Detect which cell encompasses the target text, then output its [X, Y] center coordinate. 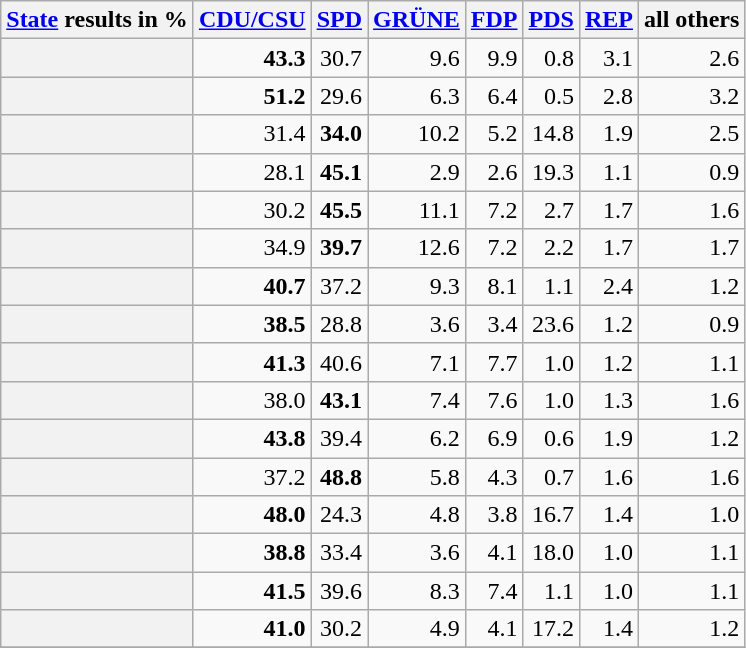
17.2 [551, 629]
41.0 [252, 629]
7.6 [494, 400]
31.4 [252, 134]
8.1 [494, 286]
45.5 [339, 210]
4.3 [494, 477]
PDS [551, 20]
30.7 [339, 58]
2.9 [417, 172]
0.7 [551, 477]
34.9 [252, 248]
6.2 [417, 438]
2.2 [551, 248]
State results in % [98, 20]
39.7 [339, 248]
4.8 [417, 515]
1.3 [608, 400]
28.8 [339, 324]
5.2 [494, 134]
19.3 [551, 172]
GRÜNE [417, 20]
6.9 [494, 438]
29.6 [339, 96]
2.5 [691, 134]
REP [608, 20]
41.5 [252, 591]
40.6 [339, 362]
6.3 [417, 96]
38.8 [252, 553]
3.8 [494, 515]
9.6 [417, 58]
12.6 [417, 248]
45.1 [339, 172]
6.4 [494, 96]
33.4 [339, 553]
34.0 [339, 134]
5.8 [417, 477]
24.3 [339, 515]
43.3 [252, 58]
3.2 [691, 96]
FDP [494, 20]
10.2 [417, 134]
38.0 [252, 400]
3.1 [608, 58]
2.4 [608, 286]
8.3 [417, 591]
48.0 [252, 515]
43.1 [339, 400]
7.7 [494, 362]
14.8 [551, 134]
0.6 [551, 438]
9.9 [494, 58]
0.8 [551, 58]
2.8 [608, 96]
43.8 [252, 438]
48.8 [339, 477]
CDU/CSU [252, 20]
39.4 [339, 438]
0.5 [551, 96]
SPD [339, 20]
7.1 [417, 362]
51.2 [252, 96]
all others [691, 20]
41.3 [252, 362]
39.6 [339, 591]
38.5 [252, 324]
2.7 [551, 210]
11.1 [417, 210]
23.6 [551, 324]
3.4 [494, 324]
16.7 [551, 515]
18.0 [551, 553]
9.3 [417, 286]
4.9 [417, 629]
28.1 [252, 172]
40.7 [252, 286]
